Determine the [x, y] coordinate at the center of the cell enclosing the given text.  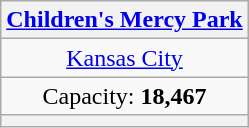
Capacity: 18,467 [125, 96]
Kansas City [125, 58]
Children's Mercy Park [125, 20]
